Search for the cell housing the specified text and yield its [X, Y] center coordinate. 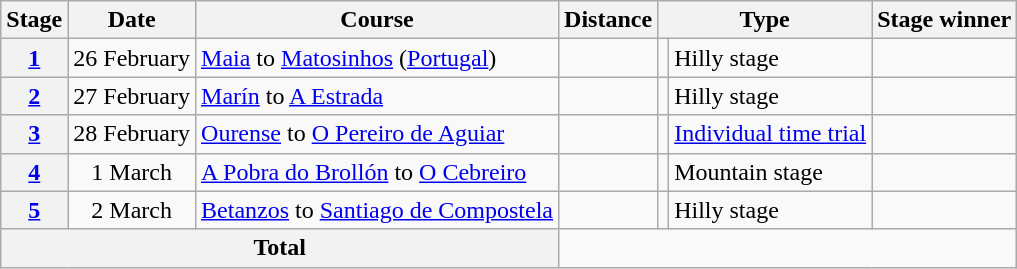
26 February [132, 58]
Date [132, 20]
2 March [132, 210]
1 [34, 58]
Individual time trial [770, 134]
Distance [608, 20]
Stage [34, 20]
Course [378, 20]
Ourense to O Pereiro de Aguiar [378, 134]
2 [34, 96]
Type [765, 20]
Maia to Matosinhos (Portugal) [378, 58]
A Pobra do Brollón to O Cebreiro [378, 172]
27 February [132, 96]
Betanzos to Santiago de Compostela [378, 210]
Marín to A Estrada [378, 96]
Stage winner [944, 20]
4 [34, 172]
3 [34, 134]
1 March [132, 172]
28 February [132, 134]
5 [34, 210]
Mountain stage [770, 172]
Total [280, 248]
